Output the [x, y] coordinate of the center of the cell containing the given text.  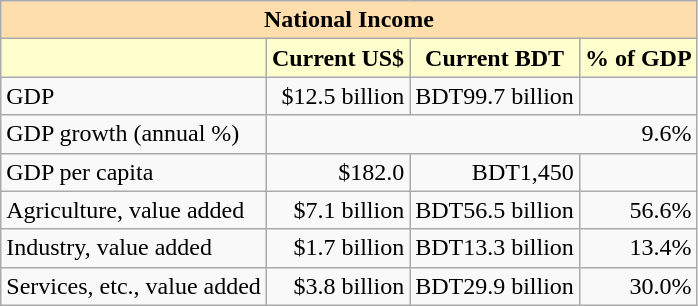
$1.7 billion [338, 248]
$182.0 [338, 172]
Services, etc., value added [134, 286]
Current BDT [495, 58]
% of GDP [638, 58]
9.6% [482, 134]
National Income [349, 20]
30.0% [638, 286]
$7.1 billion [338, 210]
GDP [134, 96]
BDT99.7 billion [495, 96]
GDP growth (annual %) [134, 134]
$12.5 billion [338, 96]
Current US$ [338, 58]
BDT56.5 billion [495, 210]
$3.8 billion [338, 286]
BDT13.3 billion [495, 248]
56.6% [638, 210]
Agriculture, value added [134, 210]
13.4% [638, 248]
GDP per capita [134, 172]
BDT1,450 [495, 172]
Industry, value added [134, 248]
BDT29.9 billion [495, 286]
